Extract the (X, Y) coordinate from the center of the cell holding the provided text.  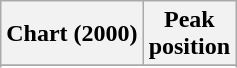
Chart (2000) (72, 34)
Peakposition (189, 34)
